For the text-containing cell, return its midpoint in (X, Y) coordinate format. 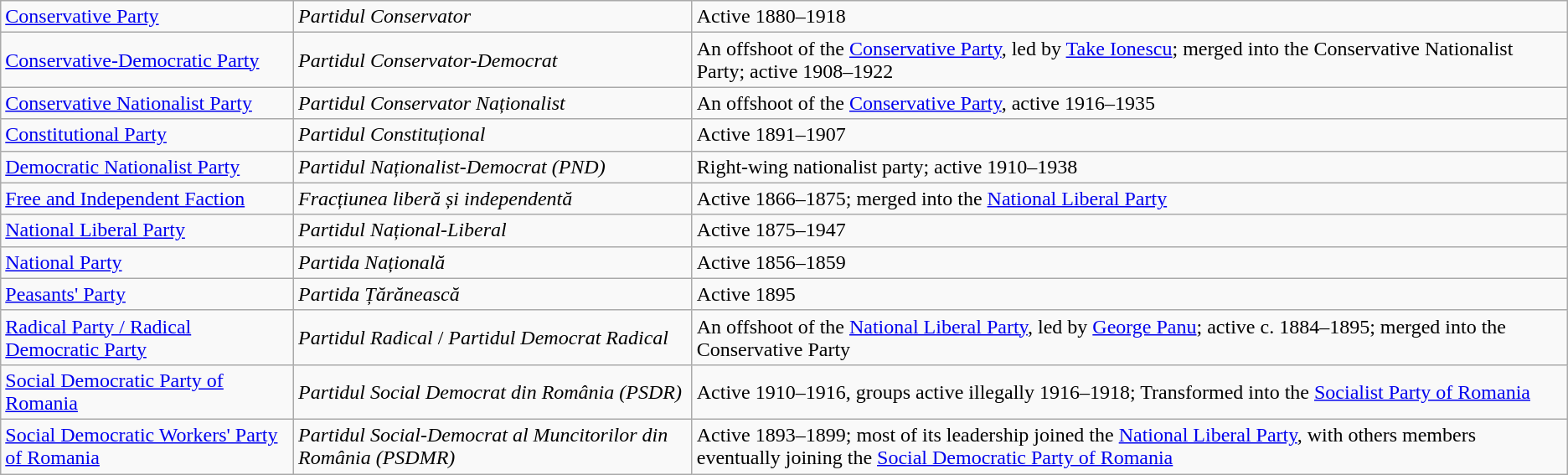
Social Democratic Party of Romania (147, 392)
Partidul Conservator (493, 17)
Constitutional Party (147, 135)
National Liberal Party (147, 230)
Partidul Constituțional (493, 135)
An offshoot of the Conservative Party, led by Take Ionescu; merged into the Conservative Nationalist Party; active 1908–1922 (1129, 60)
Partidul Conservator-Democrat (493, 60)
Active 1856–1859 (1129, 262)
Free and Independent Faction (147, 199)
Peasants' Party (147, 294)
Active 1910–1916, groups active illegally 1916–1918; Transformed into the Socialist Party of Romania (1129, 392)
Partidul Național-Liberal (493, 230)
Social Democratic Workers' Party of Romania (147, 446)
Active 1891–1907 (1129, 135)
Active 1866–1875; merged into the National Liberal Party (1129, 199)
Active 1880–1918 (1129, 17)
National Party (147, 262)
Right-wing nationalist party; active 1910–1938 (1129, 167)
Active 1875–1947 (1129, 230)
An offshoot of the Conservative Party, active 1916–1935 (1129, 103)
Conservative-Democratic Party (147, 60)
Partida Națională (493, 262)
Partidul Conservator Naționalist (493, 103)
Partida Țărănească (493, 294)
Active 1895 (1129, 294)
Partidul Radical / Partidul Democrat Radical (493, 337)
An offshoot of the National Liberal Party, led by George Panu; active c. 1884–1895; merged into the Conservative Party (1129, 337)
Fracțiunea liberă și independentă (493, 199)
Democratic Nationalist Party (147, 167)
Conservative Party (147, 17)
Radical Party / Radical Democratic Party (147, 337)
Partidul Social-Democrat al Muncitorilor din România (PSDMR) (493, 446)
Conservative Nationalist Party (147, 103)
Partidul Social Democrat din România (PSDR) (493, 392)
Partidul Naționalist-Democrat (PND) (493, 167)
